Find where the given text appears and provide that cell's center as (x, y) coordinate. 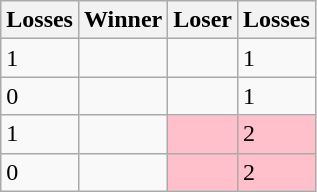
Winner (122, 20)
Loser (203, 20)
